Return [x, y] of the center of cell containing provided text 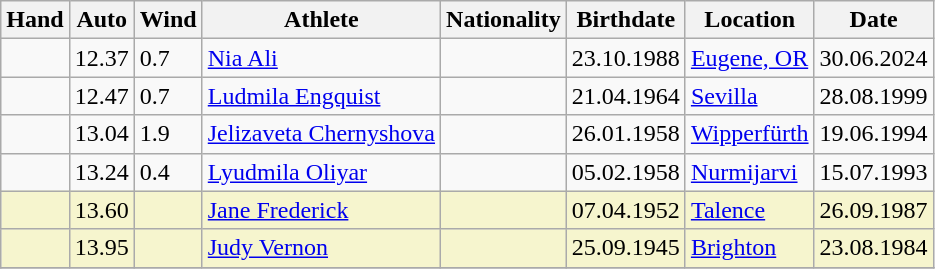
13.95 [102, 248]
Hand [35, 20]
13.60 [102, 210]
Nationality [504, 20]
Lyudmila Oliyar [321, 172]
13.04 [102, 134]
Eugene, OR [750, 58]
13.24 [102, 172]
21.04.1964 [626, 96]
26.09.1987 [874, 210]
Wipperfürth [750, 134]
0.4 [168, 172]
19.06.1994 [874, 134]
Wind [168, 20]
15.07.1993 [874, 172]
Nurmijarvi [750, 172]
Auto [102, 20]
07.04.1952 [626, 210]
23.08.1984 [874, 248]
Jelizaveta Chernyshova [321, 134]
Talence [750, 210]
Birthdate [626, 20]
Jane Frederick [321, 210]
Ludmila Engquist [321, 96]
1.9 [168, 134]
28.08.1999 [874, 96]
Athlete [321, 20]
Sevilla [750, 96]
Nia Ali [321, 58]
Brighton [750, 248]
23.10.1988 [626, 58]
Judy Vernon [321, 248]
26.01.1958 [626, 134]
12.47 [102, 96]
Date [874, 20]
25.09.1945 [626, 248]
12.37 [102, 58]
30.06.2024 [874, 58]
05.02.1958 [626, 172]
Location [750, 20]
